Determine the [X, Y] coordinate at the center of the cell enclosing the given text.  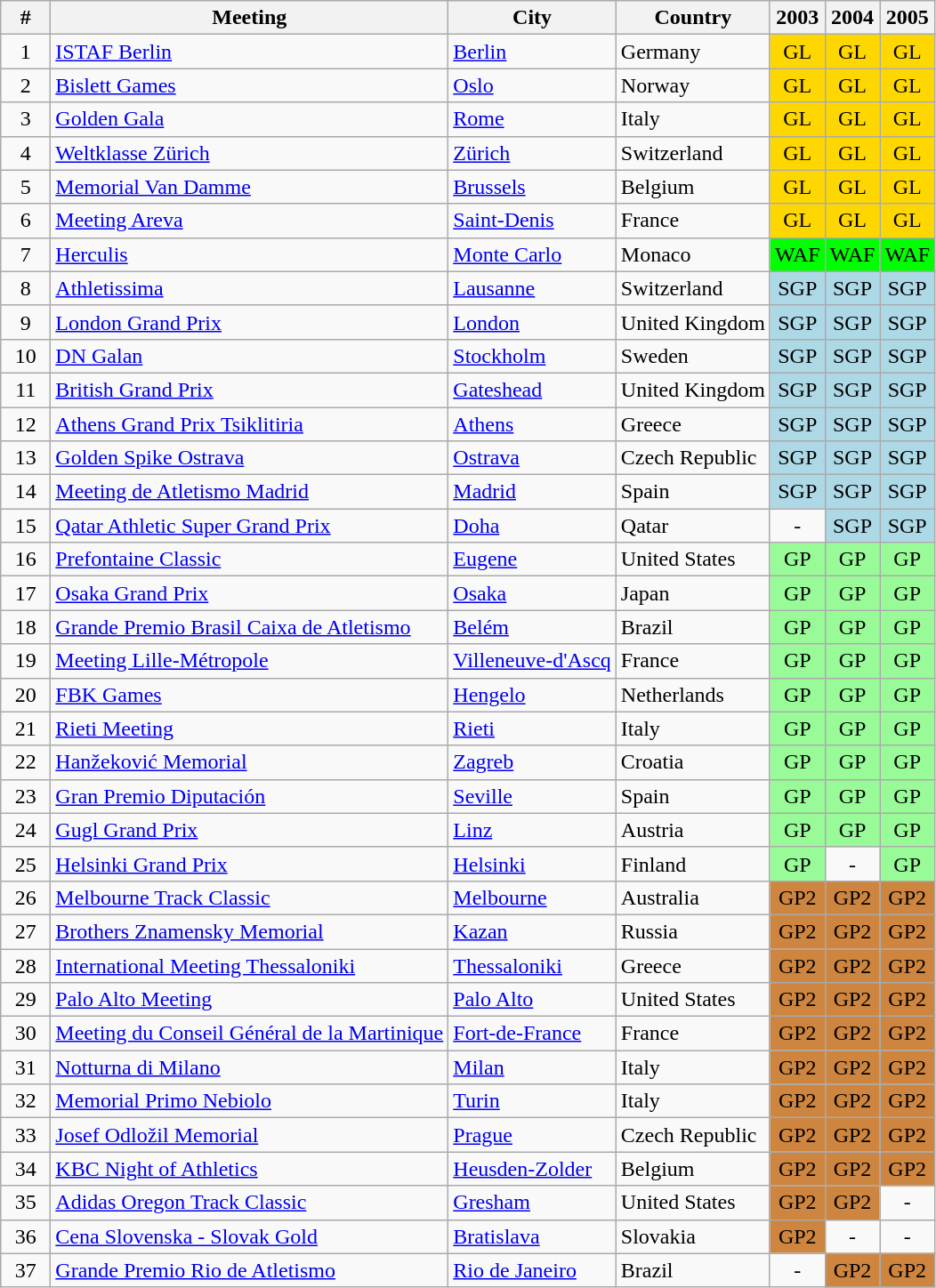
Brussels [532, 187]
Country [692, 18]
Athens [532, 424]
Cena Slovenska - Slovak Gold [249, 1236]
Weltklasse Zürich [249, 153]
36 [26, 1236]
London Grand Prix [249, 322]
Hanžeković Memorial [249, 762]
8 [26, 288]
9 [26, 322]
18 [26, 627]
Gresham [532, 1203]
22 [26, 762]
Prefontaine Classic [249, 559]
Netherlands [692, 695]
Belém [532, 627]
35 [26, 1203]
Athletissima [249, 288]
19 [26, 661]
20 [26, 695]
17 [26, 593]
Japan [692, 593]
34 [26, 1169]
Monaco [692, 254]
Croatia [692, 762]
City [532, 18]
1 [26, 52]
15 [26, 526]
2003 [797, 18]
# [26, 18]
London [532, 322]
Milan [532, 1067]
24 [26, 830]
29 [26, 1000]
Gugl Grand Prix [249, 830]
Meeting de Atletismo Madrid [249, 492]
Seville [532, 796]
Rieti [532, 729]
Stockholm [532, 356]
33 [26, 1135]
13 [26, 458]
Finland [692, 864]
Melbourne Track Classic [249, 898]
Brothers Znamensky Memorial [249, 931]
Palo Alto Meeting [249, 1000]
Adidas Oregon Track Classic [249, 1203]
Osaka Grand Prix [249, 593]
Norway [692, 85]
Villeneuve-d'Ascq [532, 661]
16 [26, 559]
British Grand Prix [249, 390]
Fort-de-France [532, 1034]
ISTAF Berlin [249, 52]
DN Galan [249, 356]
Helsinki [532, 864]
37 [26, 1270]
Melbourne [532, 898]
Saint-Denis [532, 221]
2004 [852, 18]
KBC Night of Athletics [249, 1169]
7 [26, 254]
Rome [532, 119]
Doha [532, 526]
Russia [692, 931]
Madrid [532, 492]
Bislett Games [249, 85]
11 [26, 390]
Prague [532, 1135]
Qatar Athletic Super Grand Prix [249, 526]
Golden Gala [249, 119]
28 [26, 965]
Linz [532, 830]
Australia [692, 898]
Kazan [532, 931]
Memorial Van Damme [249, 187]
Zagreb [532, 762]
3 [26, 119]
Memorial Primo Nebiolo [249, 1101]
Zürich [532, 153]
FBK Games [249, 695]
Monte Carlo [532, 254]
Golden Spike Ostrava [249, 458]
Osaka [532, 593]
International Meeting Thessaloniki [249, 965]
27 [26, 931]
12 [26, 424]
Meeting Areva [249, 221]
26 [26, 898]
Turin [532, 1101]
Gateshead [532, 390]
31 [26, 1067]
Athens Grand Prix Tsiklitiria [249, 424]
21 [26, 729]
14 [26, 492]
Notturna di Milano [249, 1067]
4 [26, 153]
Rio de Janeiro [532, 1270]
5 [26, 187]
Qatar [692, 526]
Grande Premio Brasil Caixa de Atletismo [249, 627]
Meeting du Conseil Général de la Martinique [249, 1034]
Rieti Meeting [249, 729]
Herculis [249, 254]
Eugene [532, 559]
Grande Premio Rio de Atletismo [249, 1270]
2 [26, 85]
Austria [692, 830]
Meeting Lille-Métropole [249, 661]
Slovakia [692, 1236]
Germany [692, 52]
Heusden-Zolder [532, 1169]
Bratislava [532, 1236]
Berlin [532, 52]
10 [26, 356]
Josef Odložil Memorial [249, 1135]
25 [26, 864]
Gran Premio Diputación [249, 796]
2005 [908, 18]
Hengelo [532, 695]
32 [26, 1101]
Palo Alto [532, 1000]
30 [26, 1034]
Oslo [532, 85]
Sweden [692, 356]
Thessaloniki [532, 965]
Ostrava [532, 458]
Helsinki Grand Prix [249, 864]
Lausanne [532, 288]
23 [26, 796]
Meeting [249, 18]
6 [26, 221]
